Locate the cell with the specified text and output its [x, y] center coordinate. 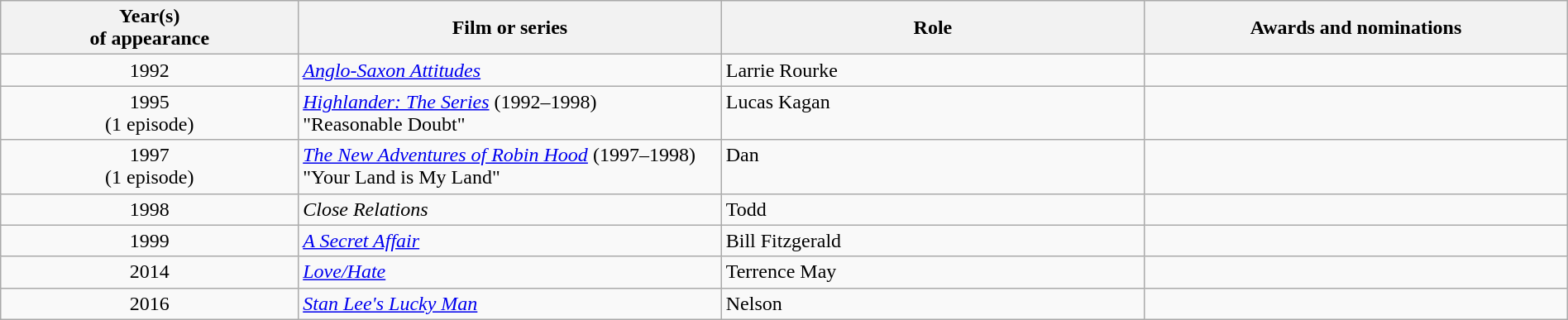
Role [933, 28]
Anglo-Saxon Attitudes [510, 70]
Highlander: The Series (1992–1998)"Reasonable Doubt" [510, 112]
Todd [933, 209]
1997(1 episode) [150, 167]
2016 [150, 303]
Bill Fitzgerald [933, 241]
Year(s)of appearance [150, 28]
Larrie Rourke [933, 70]
1999 [150, 241]
A Secret Affair [510, 241]
1992 [150, 70]
Lucas Kagan [933, 112]
Love/Hate [510, 272]
Dan [933, 167]
2014 [150, 272]
Film or series [510, 28]
1998 [150, 209]
Awards and nominations [1356, 28]
The New Adventures of Robin Hood (1997–1998)"Your Land is My Land" [510, 167]
Nelson [933, 303]
Close Relations [510, 209]
1995(1 episode) [150, 112]
Terrence May [933, 272]
Stan Lee's Lucky Man [510, 303]
